For the text-containing cell, return its midpoint in [X, Y] coordinate format. 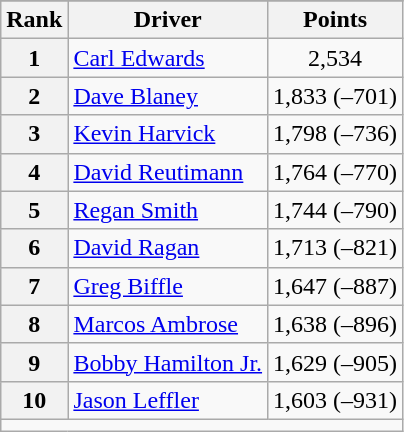
5 [34, 210]
Points [336, 20]
2,534 [336, 58]
Greg Biffle [168, 286]
1,833 (–701) [336, 96]
1,629 (–905) [336, 362]
6 [34, 248]
Carl Edwards [168, 58]
9 [34, 362]
10 [34, 400]
1,638 (–896) [336, 324]
1,603 (–931) [336, 400]
1,744 (–790) [336, 210]
Driver [168, 20]
3 [34, 134]
1,647 (–887) [336, 286]
Bobby Hamilton Jr. [168, 362]
4 [34, 172]
Jason Leffler [168, 400]
Kevin Harvick [168, 134]
1,764 (–770) [336, 172]
8 [34, 324]
Dave Blaney [168, 96]
Marcos Ambrose [168, 324]
1 [34, 58]
David Ragan [168, 248]
2 [34, 96]
Regan Smith [168, 210]
Rank [34, 20]
1,798 (–736) [336, 134]
David Reutimann [168, 172]
7 [34, 286]
1,713 (–821) [336, 248]
